Find where the given text appears and provide that cell's center as [X, Y] coordinate. 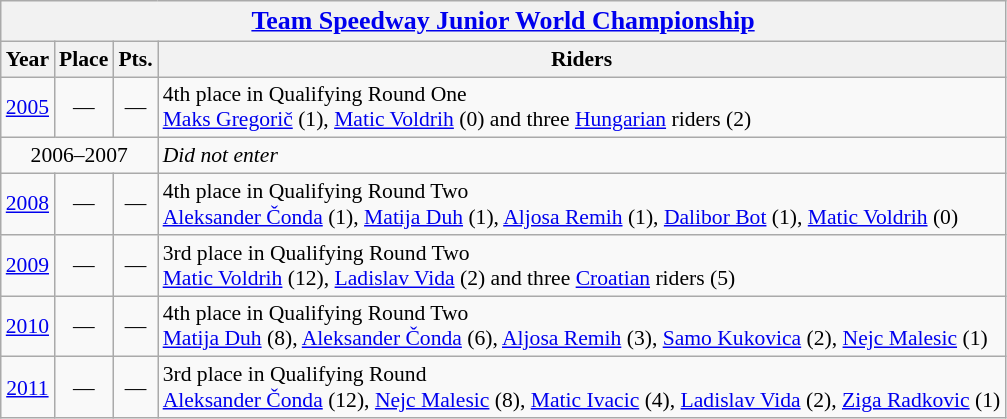
Place [84, 59]
4th place in Qualifying Round One Maks Gregorič (1), Matic Voldrih (0) and three Hungarian riders (2) [582, 108]
4th place in Qualifying Round Two Matija Duh (8), Aleksander Čonda (6), Aljosa Remih (3), Samo Kukovica (2), Nejc Malesic (1) [582, 326]
2008 [28, 204]
Riders [582, 59]
3rd place in Qualifying Round Two Matic Voldrih (12), Ladislav Vida (2) and three Croatian riders (5) [582, 266]
2010 [28, 326]
3rd place in Qualifying Round Aleksander Čonda (12), Nejc Malesic (8), Matic Ivacic (4), Ladislav Vida (2), Ziga Radkovic (1) [582, 388]
Did not enter [582, 156]
Pts. [135, 59]
4th place in Qualifying Round Two Aleksander Čonda (1), Matija Duh (1), Aljosa Remih (1), Dalibor Bot (1), Matic Voldrih (0) [582, 204]
Year [28, 59]
Team Speedway Junior World Championship [504, 21]
2011 [28, 388]
2006–2007 [80, 156]
2005 [28, 108]
2009 [28, 266]
